Return the (x, y) coordinate for the center point of the cell that contains the specified text.  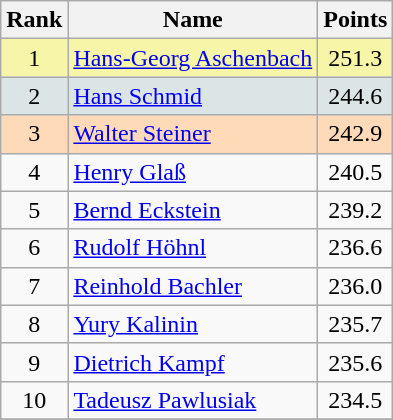
244.6 (356, 96)
Yury Kalinin (193, 324)
Points (356, 20)
5 (34, 210)
236.6 (356, 248)
Hans-Georg Aschenbach (193, 58)
Hans Schmid (193, 96)
10 (34, 400)
240.5 (356, 172)
3 (34, 134)
235.7 (356, 324)
235.6 (356, 362)
Name (193, 20)
Rudolf Höhnl (193, 248)
1 (34, 58)
7 (34, 286)
Walter Steiner (193, 134)
2 (34, 96)
Henry Glaß (193, 172)
Bernd Eckstein (193, 210)
242.9 (356, 134)
8 (34, 324)
Reinhold Bachler (193, 286)
239.2 (356, 210)
4 (34, 172)
6 (34, 248)
Dietrich Kampf (193, 362)
236.0 (356, 286)
Rank (34, 20)
9 (34, 362)
251.3 (356, 58)
Tadeusz Pawlusiak (193, 400)
234.5 (356, 400)
